Pinpoint the cell where the given text exists, returning its [x, y] midpoint coordinate. 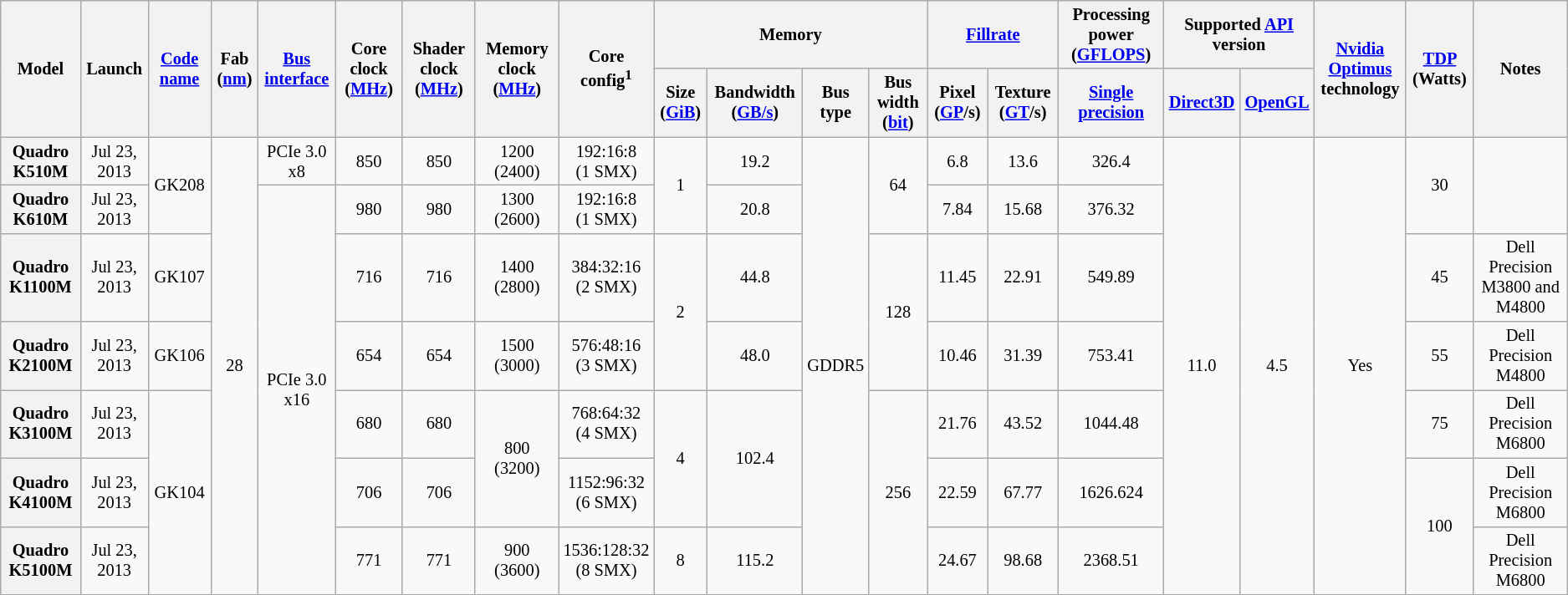
11.45 [958, 277]
800(3200) [517, 458]
1 [681, 186]
TDP (Watts) [1439, 69]
Quadro K510M [40, 161]
Bus interface [297, 69]
55 [1439, 356]
22.59 [958, 492]
48.0 [755, 356]
1200(2400) [517, 161]
98.68 [1024, 561]
20.8 [755, 209]
1044.48 [1111, 424]
Code name [179, 69]
Bus width (bit) [898, 103]
Supported API version [1239, 34]
22.91 [1024, 277]
PCIe 3.0 x8 [297, 161]
Quadro K3100M [40, 424]
8 [681, 561]
Notes [1520, 69]
1626.624 [1111, 492]
67.77 [1024, 492]
1300(2600) [517, 209]
19.2 [755, 161]
45 [1439, 277]
Quadro K2100M [40, 356]
Launch [114, 69]
GK104 [179, 491]
Core config1 [606, 69]
256 [898, 491]
44.8 [755, 277]
21.76 [958, 424]
Dell Precision M4800 [1520, 356]
4.5 [1278, 366]
15.68 [1024, 209]
753.41 [1111, 356]
102.4 [755, 458]
Bus type [836, 103]
Pixel (GP/s) [958, 103]
OpenGL [1278, 103]
2 [681, 311]
Quadro K5100M [40, 561]
576:48:16(3 SMX) [606, 356]
30 [1439, 186]
326.4 [1111, 161]
Processing power (GFLOPS) [1111, 34]
Fab (nm) [234, 69]
28 [234, 366]
13.6 [1024, 161]
Texture (GT/s) [1024, 103]
Quadro K610M [40, 209]
Direct3D [1203, 103]
PCIe 3.0 x16 [297, 389]
376.32 [1111, 209]
Nvidia Optimustechnology [1361, 69]
1536:128:32(8 SMX) [606, 561]
100 [1439, 526]
1152:96:32(6 SMX) [606, 492]
Dell Precision M3800 and M4800 [1520, 277]
GK107 [179, 277]
11.0 [1203, 366]
75 [1439, 424]
1400(2800) [517, 277]
Shader clock (MHz) [438, 69]
Single precision [1111, 103]
549.89 [1111, 277]
384:32:16(2 SMX) [606, 277]
115.2 [755, 561]
900(3600) [517, 561]
7.84 [958, 209]
Quadro K4100M [40, 492]
Yes [1361, 366]
Core clock (MHz) [370, 69]
6.8 [958, 161]
Quadro K1100M [40, 277]
Memory [791, 34]
31.39 [1024, 356]
1500(3000) [517, 356]
10.46 [958, 356]
Model [40, 69]
GK106 [179, 356]
24.67 [958, 561]
GK208 [179, 186]
Size (GiB) [681, 103]
Bandwidth (GB/s) [755, 103]
768:64:32(4 SMX) [606, 424]
Fillrate [993, 34]
128 [898, 311]
4 [681, 458]
Memory clock (MHz) [517, 69]
2368.51 [1111, 561]
43.52 [1024, 424]
GDDR5 [836, 366]
64 [898, 186]
